Identify which cell holds the provided text, then report its (X, Y) central coordinate. 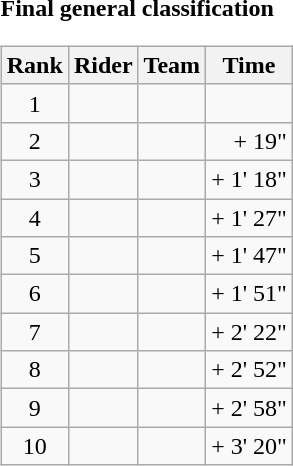
4 (34, 217)
3 (34, 179)
Rider (103, 65)
+ 1' 27" (250, 217)
+ 2' 58" (250, 408)
+ 1' 47" (250, 256)
Team (172, 65)
Time (250, 65)
+ 1' 18" (250, 179)
1 (34, 103)
2 (34, 141)
10 (34, 446)
+ 3' 20" (250, 446)
Rank (34, 65)
9 (34, 408)
+ 2' 52" (250, 370)
6 (34, 294)
+ 1' 51" (250, 294)
+ 2' 22" (250, 332)
8 (34, 370)
7 (34, 332)
5 (34, 256)
+ 19" (250, 141)
